Locate the cell with the specified text and output its (x, y) center coordinate. 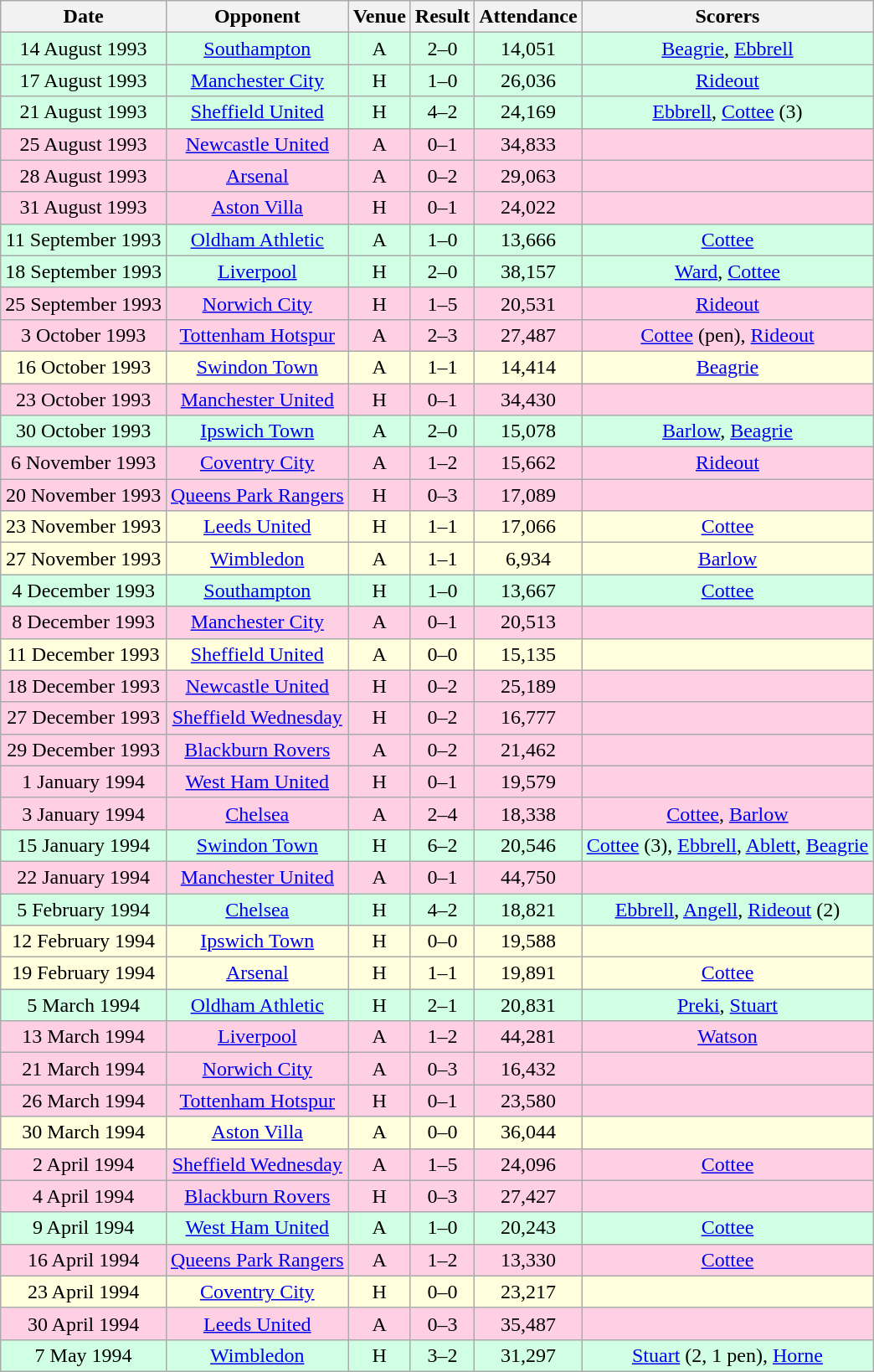
2 April 1994 (84, 1164)
1 January 1994 (84, 781)
6,934 (528, 559)
21,462 (528, 750)
20,531 (528, 303)
Barlow (727, 559)
Date (84, 17)
18 September 1993 (84, 271)
16 April 1994 (84, 1260)
36,044 (528, 1132)
Preki, Stuart (727, 1005)
19,588 (528, 941)
5 March 1994 (84, 1005)
27 November 1993 (84, 559)
Scorers (727, 17)
25,189 (528, 686)
12 February 1994 (84, 941)
Barlow, Beagrie (727, 431)
17 August 1993 (84, 80)
14 August 1993 (84, 49)
18,821 (528, 909)
Attendance (528, 17)
16,777 (528, 718)
Beagrie, Ebbrell (727, 49)
15 January 1994 (84, 845)
27,487 (528, 335)
16 October 1993 (84, 367)
23 November 1993 (84, 527)
26 March 1994 (84, 1101)
9 April 1994 (84, 1228)
8 December 1993 (84, 622)
22 January 1994 (84, 877)
23 October 1993 (84, 400)
Opponent (257, 17)
19 February 1994 (84, 973)
29,063 (528, 176)
4 April 1994 (84, 1196)
5 February 1994 (84, 909)
4 December 1993 (84, 591)
Cottee, Barlow (727, 813)
3 January 1994 (84, 813)
7 May 1994 (84, 1355)
34,430 (528, 400)
20,831 (528, 1005)
23,580 (528, 1101)
27,427 (528, 1196)
38,157 (528, 271)
21 August 1993 (84, 112)
16,432 (528, 1069)
26,036 (528, 80)
13,666 (528, 240)
44,750 (528, 877)
19,891 (528, 973)
15,078 (528, 431)
2–3 (442, 335)
Ward, Cottee (727, 271)
13,330 (528, 1260)
Cottee (pen), Rideout (727, 335)
30 October 1993 (84, 431)
29 December 1993 (84, 750)
31,297 (528, 1355)
30 March 1994 (84, 1132)
21 March 1994 (84, 1069)
20 November 1993 (84, 495)
14,051 (528, 49)
24,169 (528, 112)
17,066 (528, 527)
44,281 (528, 1037)
23 April 1994 (84, 1292)
20,243 (528, 1228)
18,338 (528, 813)
25 August 1993 (84, 144)
3 October 1993 (84, 335)
19,579 (528, 781)
6–2 (442, 845)
6 November 1993 (84, 463)
14,414 (528, 367)
20,546 (528, 845)
15,662 (528, 463)
24,022 (528, 208)
Ebbrell, Angell, Rideout (2) (727, 909)
27 December 1993 (84, 718)
2–4 (442, 813)
13 March 1994 (84, 1037)
17,089 (528, 495)
34,833 (528, 144)
24,096 (528, 1164)
11 September 1993 (84, 240)
35,487 (528, 1323)
31 August 1993 (84, 208)
30 April 1994 (84, 1323)
23,217 (528, 1292)
28 August 1993 (84, 176)
Stuart (2, 1 pen), Horne (727, 1355)
11 December 1993 (84, 654)
13,667 (528, 591)
20,513 (528, 622)
Ebbrell, Cottee (3) (727, 112)
Watson (727, 1037)
Venue (379, 17)
Result (442, 17)
Beagrie (727, 367)
3–2 (442, 1355)
2–1 (442, 1005)
15,135 (528, 654)
18 December 1993 (84, 686)
25 September 1993 (84, 303)
Cottee (3), Ebbrell, Ablett, Beagrie (727, 845)
